Extract the (X, Y) coordinate from the center of the cell holding the provided text.  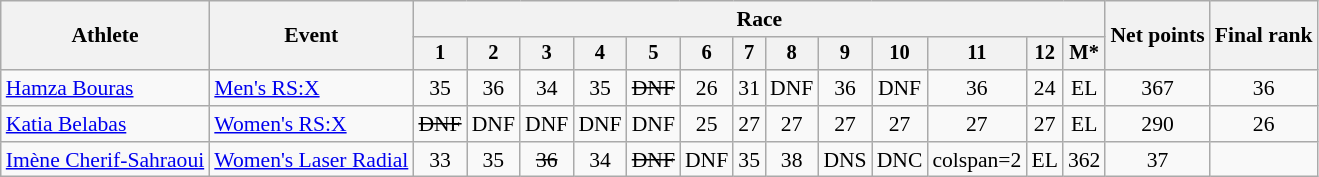
11 (976, 54)
10 (900, 54)
Final rank (1264, 36)
2 (494, 54)
9 (844, 54)
12 (1044, 54)
31 (749, 88)
4 (600, 54)
Women's RS:X (311, 124)
367 (1157, 88)
Event (311, 36)
Men's RS:X (311, 88)
Race (759, 19)
M* (1084, 54)
290 (1157, 124)
34 (546, 88)
Athlete (106, 36)
Katia Belabas (106, 124)
7 (749, 54)
25 (706, 124)
Net points (1157, 36)
5 (654, 54)
8 (792, 54)
6 (706, 54)
1 (440, 54)
Hamza Bouras (106, 88)
3 (546, 54)
24 (1044, 88)
